From the cell containing the given text, extract its center point as [x, y] coordinate. 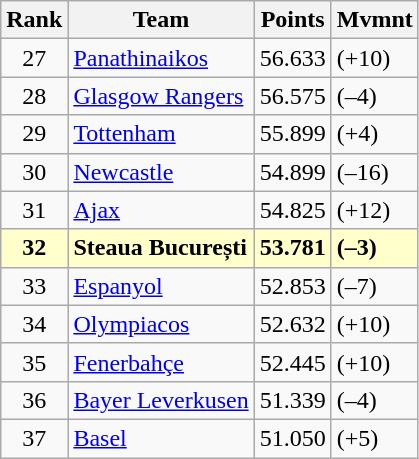
32 [34, 248]
Basel [161, 438]
54.899 [292, 172]
35 [34, 362]
Newcastle [161, 172]
52.632 [292, 324]
(–16) [374, 172]
Ajax [161, 210]
56.575 [292, 96]
53.781 [292, 248]
(–7) [374, 286]
30 [34, 172]
54.825 [292, 210]
51.339 [292, 400]
Panathinaikos [161, 58]
Bayer Leverkusen [161, 400]
29 [34, 134]
33 [34, 286]
27 [34, 58]
Rank [34, 20]
Points [292, 20]
Steaua București [161, 248]
51.050 [292, 438]
(–3) [374, 248]
Fenerbahçe [161, 362]
52.445 [292, 362]
Glasgow Rangers [161, 96]
31 [34, 210]
56.633 [292, 58]
52.853 [292, 286]
36 [34, 400]
(+4) [374, 134]
55.899 [292, 134]
Team [161, 20]
Espanyol [161, 286]
34 [34, 324]
28 [34, 96]
(+12) [374, 210]
37 [34, 438]
Tottenham [161, 134]
Olympiacos [161, 324]
(+5) [374, 438]
Mvmnt [374, 20]
